Locate the cell with the specified text and output its (x, y) center coordinate. 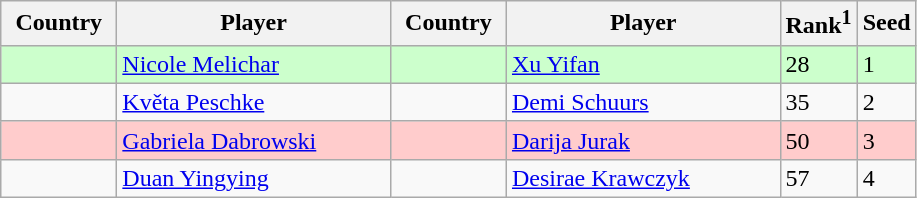
Duan Yingying (254, 178)
3 (886, 140)
1 (886, 64)
50 (818, 140)
Květa Peschke (254, 102)
Rank1 (818, 24)
Seed (886, 24)
Desirae Krawczyk (643, 178)
35 (818, 102)
2 (886, 102)
4 (886, 178)
Nicole Melichar (254, 64)
Demi Schuurs (643, 102)
Darija Jurak (643, 140)
Xu Yifan (643, 64)
28 (818, 64)
Gabriela Dabrowski (254, 140)
57 (818, 178)
